Scan for the cell matching the given text and deliver its (x, y) coordinate at center. 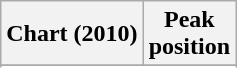
Peakposition (189, 34)
Chart (2010) (72, 34)
